Locate the cell with the specified text and output its [X, Y] center coordinate. 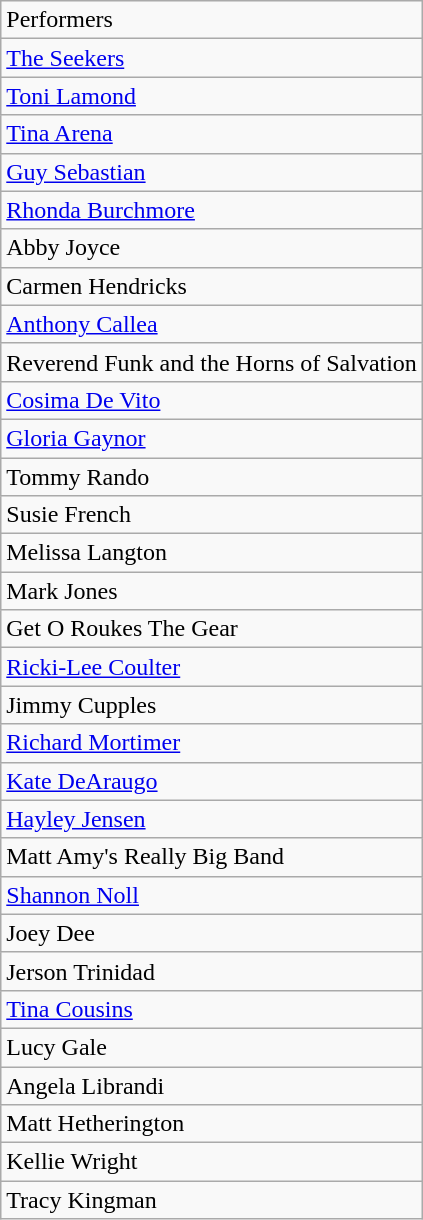
Performers [212, 20]
Matt Amy's Really Big Band [212, 857]
Guy Sebastian [212, 172]
The Seekers [212, 58]
Angela Librandi [212, 1085]
Kellie Wright [212, 1162]
Mark Jones [212, 591]
Hayley Jensen [212, 819]
Gloria Gaynor [212, 438]
Lucy Gale [212, 1047]
Get O Roukes The Gear [212, 629]
Shannon Noll [212, 895]
Susie French [212, 515]
Rhonda Burchmore [212, 210]
Matt Hetherington [212, 1124]
Abby Joyce [212, 248]
Reverend Funk and the Horns of Salvation [212, 362]
Tina Cousins [212, 1009]
Joey Dee [212, 933]
Kate DeAraugo [212, 781]
Anthony Callea [212, 324]
Tracy Kingman [212, 1200]
Toni Lamond [212, 96]
Jerson Trinidad [212, 971]
Richard Mortimer [212, 743]
Tommy Rando [212, 477]
Ricki-Lee Coulter [212, 667]
Carmen Hendricks [212, 286]
Cosima De Vito [212, 400]
Tina Arena [212, 134]
Melissa Langton [212, 553]
Jimmy Cupples [212, 705]
